Search for the cell housing the specified text and yield its [x, y] center coordinate. 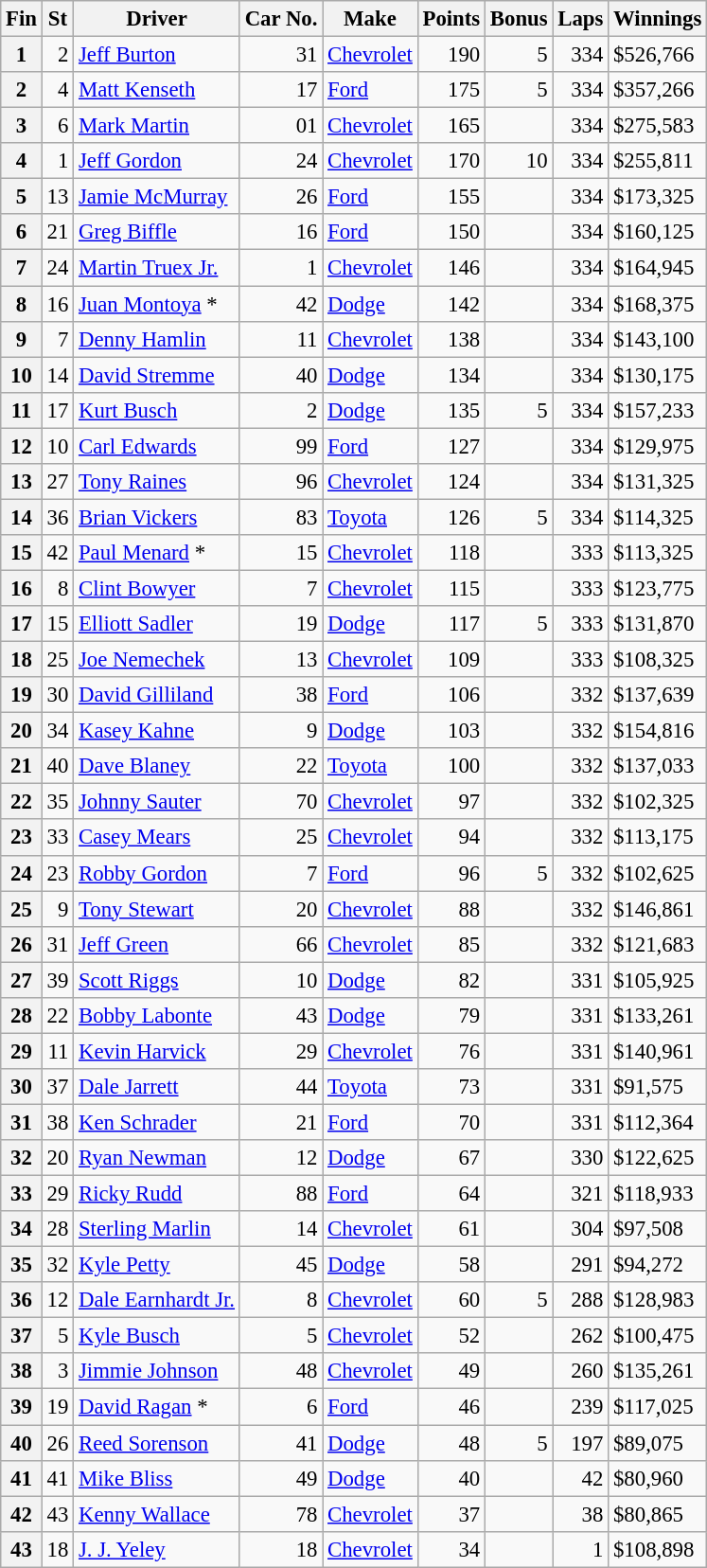
$131,870 [658, 624]
$146,861 [658, 909]
Greg Biffle [157, 232]
Ryan Newman [157, 1158]
262 [581, 1336]
Tony Raines [157, 482]
76 [451, 1051]
Carl Edwards [157, 446]
$168,375 [658, 304]
135 [451, 410]
82 [451, 980]
Winnings [658, 19]
$118,933 [658, 1194]
$80,865 [658, 1514]
$173,325 [658, 197]
Juan Montoya * [157, 304]
$113,325 [658, 553]
$89,075 [658, 1443]
85 [451, 944]
$102,325 [658, 802]
$122,625 [658, 1158]
Matt Kenseth [157, 90]
$129,975 [658, 446]
$91,575 [658, 1087]
Dale Jarrett [157, 1087]
Denny Hamlin [157, 339]
Johnny Sauter [157, 802]
46 [451, 1407]
$160,125 [658, 232]
$135,261 [658, 1372]
Paul Menard * [157, 553]
$114,325 [658, 517]
197 [581, 1443]
58 [451, 1265]
Mike Bliss [157, 1478]
142 [451, 304]
$133,261 [658, 1016]
Martin Truex Jr. [157, 268]
103 [451, 731]
$105,925 [658, 980]
David Ragan * [157, 1407]
45 [280, 1265]
170 [451, 161]
Casey Mears [157, 838]
Bonus [519, 19]
64 [451, 1194]
304 [581, 1229]
David Gilliland [157, 695]
Dave Blaney [157, 766]
$80,960 [658, 1478]
66 [280, 944]
117 [451, 624]
01 [280, 126]
$137,639 [658, 695]
$137,033 [658, 766]
115 [451, 588]
Ricky Rudd [157, 1194]
97 [451, 802]
127 [451, 446]
Elliott Sadler [157, 624]
$113,175 [658, 838]
146 [451, 268]
$157,233 [658, 410]
99 [280, 446]
David Stremme [157, 375]
$154,816 [658, 731]
330 [581, 1158]
$143,100 [658, 339]
$164,945 [658, 268]
78 [280, 1514]
Tony Stewart [157, 909]
Sterling Marlin [157, 1229]
190 [451, 55]
J. J. Yeley [157, 1549]
$100,475 [658, 1336]
Joe Nemechek [157, 660]
239 [581, 1407]
106 [451, 695]
Kasey Kahne [157, 731]
Jeff Green [157, 944]
260 [581, 1372]
Brian Vickers [157, 517]
94 [451, 838]
Reed Sorenson [157, 1443]
Kyle Petty [157, 1265]
Mark Martin [157, 126]
$108,898 [658, 1549]
134 [451, 375]
$357,266 [658, 90]
Kurt Busch [157, 410]
44 [280, 1087]
79 [451, 1016]
291 [581, 1265]
Kenny Wallace [157, 1514]
Ken Schrader [157, 1122]
Fin [22, 19]
$131,325 [658, 482]
$97,508 [658, 1229]
$112,364 [658, 1122]
Jimmie Johnson [157, 1372]
288 [581, 1300]
321 [581, 1194]
Dale Earnhardt Jr. [157, 1300]
Kyle Busch [157, 1336]
175 [451, 90]
Driver [157, 19]
$94,272 [658, 1265]
Kevin Harvick [157, 1051]
Clint Bowyer [157, 588]
118 [451, 553]
$108,325 [658, 660]
73 [451, 1087]
155 [451, 197]
Make [370, 19]
$130,175 [658, 375]
Points [451, 19]
$255,811 [658, 161]
138 [451, 339]
126 [451, 517]
Jamie McMurray [157, 197]
109 [451, 660]
$123,775 [658, 588]
$117,025 [658, 1407]
Car No. [280, 19]
67 [451, 1158]
Scott Riggs [157, 980]
$102,625 [658, 873]
$140,961 [658, 1051]
100 [451, 766]
165 [451, 126]
$275,583 [658, 126]
61 [451, 1229]
60 [451, 1300]
St [57, 19]
83 [280, 517]
Jeff Gordon [157, 161]
124 [451, 482]
$128,983 [658, 1300]
Jeff Burton [157, 55]
Bobby Labonte [157, 1016]
150 [451, 232]
$526,766 [658, 55]
$121,683 [658, 944]
52 [451, 1336]
Robby Gordon [157, 873]
Laps [581, 19]
